Provide the (X, Y) coordinate of the cell's center where the given text is located.  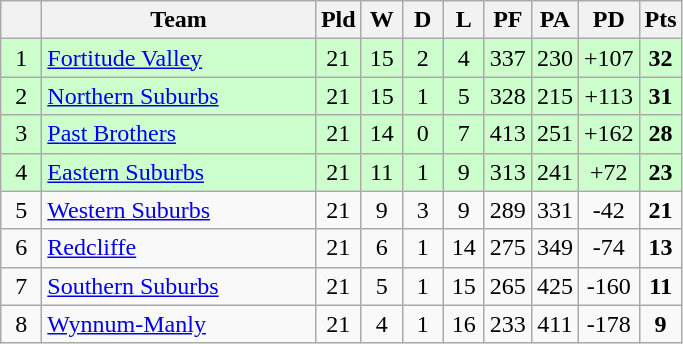
0 (422, 134)
28 (660, 134)
Pts (660, 20)
Western Suburbs (179, 210)
230 (554, 58)
411 (554, 324)
13 (660, 248)
Pld (338, 20)
233 (508, 324)
PA (554, 20)
425 (554, 286)
-160 (608, 286)
349 (554, 248)
215 (554, 96)
313 (508, 172)
PD (608, 20)
D (422, 20)
413 (508, 134)
328 (508, 96)
+107 (608, 58)
32 (660, 58)
251 (554, 134)
Eastern Suburbs (179, 172)
+162 (608, 134)
289 (508, 210)
265 (508, 286)
Past Brothers (179, 134)
-178 (608, 324)
31 (660, 96)
Southern Suburbs (179, 286)
Fortitude Valley (179, 58)
331 (554, 210)
337 (508, 58)
Northern Suburbs (179, 96)
L (464, 20)
Wynnum-Manly (179, 324)
275 (508, 248)
+72 (608, 172)
241 (554, 172)
23 (660, 172)
16 (464, 324)
8 (22, 324)
+113 (608, 96)
Team (179, 20)
W (382, 20)
PF (508, 20)
-74 (608, 248)
-42 (608, 210)
Redcliffe (179, 248)
